Pinpoint the cell where the given text exists, returning its [x, y] midpoint coordinate. 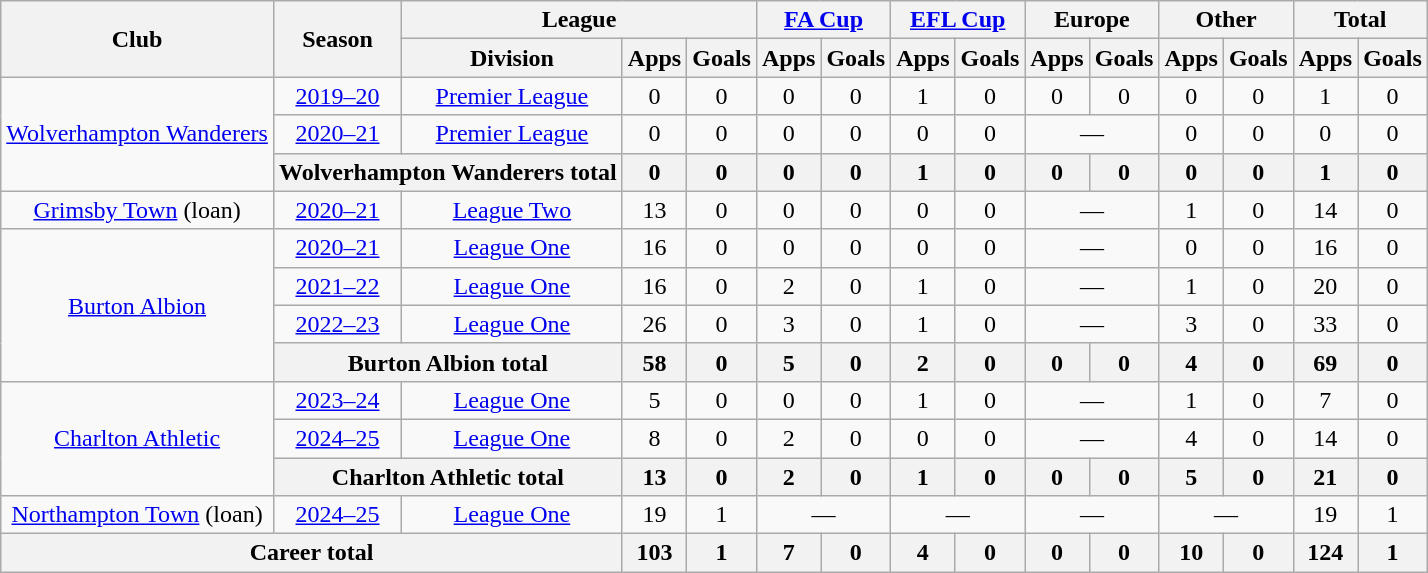
Northampton Town (loan) [138, 515]
Club [138, 39]
20 [1325, 286]
69 [1325, 362]
103 [654, 553]
58 [654, 362]
Career total [312, 553]
Europe [1092, 20]
Division [512, 58]
26 [654, 324]
League Two [512, 210]
2022–23 [337, 324]
Wolverhampton Wanderers [138, 134]
2023–24 [337, 400]
Season [337, 39]
Charlton Athletic total [448, 477]
124 [1325, 553]
Wolverhampton Wanderers total [448, 172]
FA Cup [823, 20]
Grimsby Town (loan) [138, 210]
2019–20 [337, 96]
Other [1226, 20]
10 [1191, 553]
2021–22 [337, 286]
Burton Albion [138, 305]
League [580, 20]
21 [1325, 477]
Total [1360, 20]
Burton Albion total [448, 362]
Charlton Athletic [138, 438]
EFL Cup [958, 20]
33 [1325, 324]
8 [654, 438]
